Determine the [x, y] coordinate at the center of the cell enclosing the given text.  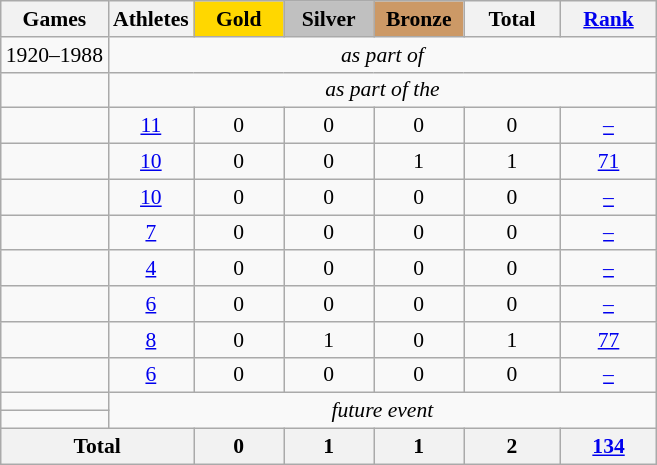
11 [151, 126]
Games [54, 19]
Rank [608, 19]
Gold [239, 19]
Bronze [419, 19]
71 [608, 162]
1920–1988 [54, 55]
Athletes [151, 19]
future event [382, 411]
Silver [329, 19]
4 [151, 269]
134 [608, 447]
as part of the [382, 90]
77 [608, 340]
as part of [382, 55]
8 [151, 340]
2 [512, 447]
7 [151, 233]
